Detect which cell encompasses the target text, then output its [X, Y] center coordinate. 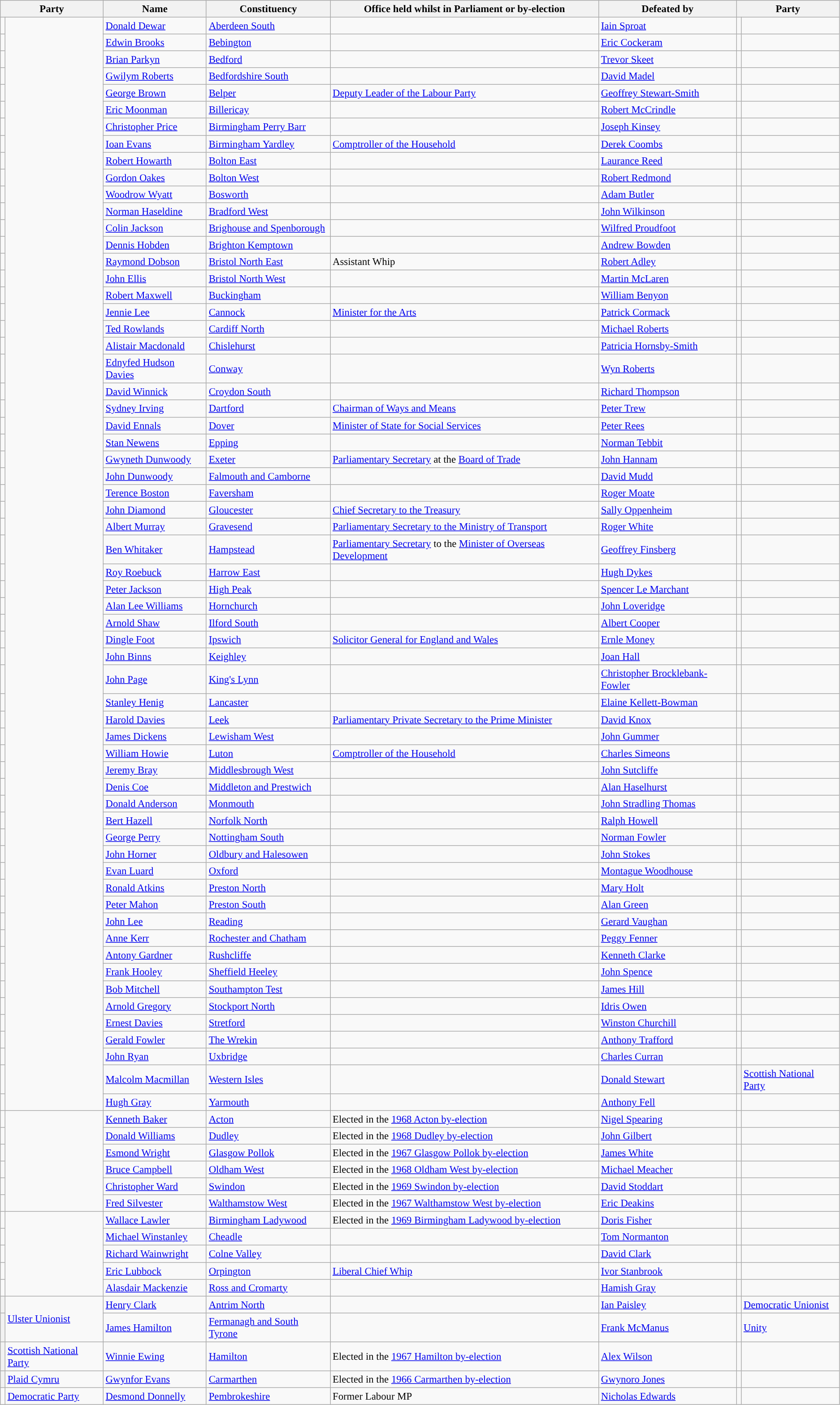
Parliamentary Secretary at the Board of Trade [464, 459]
High Peak [268, 590]
Elected in the 1969 Birmingham Ladywood by-election [464, 1220]
Doris Fisher [667, 1220]
Winston Churchill [667, 1023]
Terence Boston [155, 493]
Peter Rees [667, 425]
Elected in the 1967 Walthamstow West by-election [464, 1203]
Robert Adley [667, 262]
Peter Mahon [155, 905]
Hamilton [268, 1357]
Albert Cooper [667, 623]
Dennis Hobden [155, 245]
Sally Oppenheim [667, 510]
Parliamentary Secretary to the Ministry of Transport [464, 527]
Desmond Donnelly [155, 1396]
Bristol North East [268, 262]
Harold Davies [155, 720]
John Spence [667, 972]
Chief Secretary to the Treasury [464, 510]
Conway [268, 369]
Richard Thompson [667, 392]
Spencer Le Marchant [667, 590]
Frank McManus [667, 1327]
Lancaster [268, 702]
Gerald Fowler [155, 1040]
James Dickens [155, 736]
Antrim North [268, 1305]
Bruce Campbell [155, 1170]
Laurance Reed [667, 160]
Bebington [268, 43]
James White [667, 1153]
Western Isles [268, 1080]
Monmouth [268, 804]
Ben Whitaker [155, 550]
Norman Tebbit [667, 442]
John Ryan [155, 1057]
Uxbridge [268, 1057]
Donald Stewart [667, 1080]
Peter Trew [667, 409]
Alex Wilson [667, 1357]
John Dunwoody [155, 476]
Cardiff North [268, 329]
Constituency [268, 9]
Dudley [268, 1136]
Name [155, 9]
Malcolm Macmillan [155, 1080]
Ernest Davies [155, 1023]
James Hamilton [155, 1327]
Alan Lee Williams [155, 606]
Ross and Cromarty [268, 1288]
Gwilym Roberts [155, 76]
Hornchurch [268, 606]
Fermanagh and South Tyrone [268, 1327]
Elected in the 1967 Hamilton by-election [464, 1357]
Hamish Gray [667, 1288]
Richard Wainwright [155, 1254]
Joseph Kinsey [667, 127]
Keighley [268, 657]
The Wrekin [268, 1040]
Elaine Kellett-Bowman [667, 702]
Jeremy Bray [155, 770]
Carmarthen [268, 1379]
Roger White [667, 527]
Epping [268, 442]
Deputy Leader of the Labour Party [464, 93]
Denis Coe [155, 787]
Geoffrey Stewart-Smith [667, 93]
Assistant Whip [464, 262]
Gwyneth Dunwoody [155, 459]
William Howie [155, 753]
Norman Haseldine [155, 211]
Gwynoro Jones [667, 1379]
Bolton East [268, 160]
David Mudd [667, 476]
Oldham West [268, 1170]
Frank Hooley [155, 972]
Harrow East [268, 572]
Rushcliffe [268, 955]
Birmingham Ladywood [268, 1220]
Pembrokeshire [268, 1396]
David Stoddart [667, 1187]
Trevor Skeet [667, 60]
Eric Moonman [155, 110]
Croydon South [268, 392]
Hampstead [268, 550]
Bedford [268, 60]
Alan Haselhurst [667, 787]
Alan Green [667, 905]
John Diamond [155, 510]
Gravesend [268, 527]
Swindon [268, 1187]
Esmond Wright [155, 1153]
Ulster Unionist [54, 1319]
Preston North [268, 888]
Stan Newens [155, 442]
Kenneth Clarke [667, 955]
Plaid Cymru [54, 1379]
Dartford [268, 409]
Donald Anderson [155, 804]
Walthamstow West [268, 1203]
John Page [155, 680]
King's Lynn [268, 680]
Elected in the 1968 Oldham West by-election [464, 1170]
Parliamentary Private Secretary to the Prime Minister [464, 720]
Elected in the 1969 Swindon by-election [464, 1187]
Henry Clark [155, 1305]
Tom Normanton [667, 1237]
Andrew Bowden [667, 245]
Edwin Brooks [155, 43]
Falmouth and Camborne [268, 476]
Billericay [268, 110]
Ian Paisley [667, 1305]
John Ellis [155, 278]
Donald Dewar [155, 26]
Roger Moate [667, 493]
Bob Mitchell [155, 989]
Parliamentary Secretary to the Minister of Overseas Development [464, 550]
Colne Valley [268, 1254]
John Wilkinson [667, 211]
Aberdeen South [268, 26]
Michael Meacher [667, 1170]
Stanley Henig [155, 702]
Patrick Cormack [667, 312]
Bedfordshire South [268, 76]
Former Labour MP [464, 1396]
Christopher Price [155, 127]
John Stokes [667, 854]
Christopher Ward [155, 1187]
John Stradling Thomas [667, 804]
David Madel [667, 76]
Chislehurst [268, 346]
Liberal Chief Whip [464, 1271]
Charles Simeons [667, 753]
Bradford West [268, 211]
David Knox [667, 720]
Winnie Ewing [155, 1357]
Glasgow Pollok [268, 1153]
Gordon Oakes [155, 178]
Bristol North West [268, 278]
Kenneth Baker [155, 1119]
Nigel Spearing [667, 1119]
Donald Williams [155, 1136]
Ronald Atkins [155, 888]
John Lee [155, 922]
Oldbury and Halesowen [268, 854]
Brian Parkyn [155, 60]
Birmingham Perry Barr [268, 127]
Hugh Dykes [667, 572]
John Gummer [667, 736]
David Winnick [155, 392]
Middleton and Prestwich [268, 787]
Ioan Evans [155, 144]
Acton [268, 1119]
Ralph Howell [667, 820]
Brighton Kemptown [268, 245]
Albert Murray [155, 527]
Ernle Money [667, 640]
Norfolk North [268, 820]
James Hill [667, 989]
Gwynfor Evans [155, 1379]
John Sutcliffe [667, 770]
Birmingham Yardley [268, 144]
Norman Fowler [667, 837]
Alistair Macdonald [155, 346]
Democratic Unionist [790, 1305]
Ednyfed Hudson Davies [155, 369]
Southampton Test [268, 989]
Oxford [268, 871]
Buckingham [268, 295]
Luton [268, 753]
Rochester and Chatham [268, 938]
Cheadle [268, 1237]
Evan Luard [155, 871]
Patricia Hornsby-Smith [667, 346]
David Clark [667, 1254]
Michael Winstanley [155, 1237]
Wilfred Proudfoot [667, 228]
Anthony Fell [667, 1102]
Democratic Party [54, 1396]
Colin Jackson [155, 228]
Wyn Roberts [667, 369]
Elected in the 1968 Acton by-election [464, 1119]
Arnold Gregory [155, 1006]
John Horner [155, 854]
Raymond Dobson [155, 262]
Exeter [268, 459]
Robert Maxwell [155, 295]
Ipswich [268, 640]
Chairman of Ways and Means [464, 409]
Dover [268, 425]
Montague Woodhouse [667, 871]
Ted Rowlands [155, 329]
Solicitor General for England and Wales [464, 640]
Minister of State for Social Services [464, 425]
Bert Hazell [155, 820]
Alasdair Mackenzie [155, 1288]
Robert McCrindle [667, 110]
John Loveridge [667, 606]
Anne Kerr [155, 938]
Preston South [268, 905]
Cannock [268, 312]
Adam Butler [667, 194]
Iain Sproat [667, 26]
Elected in the 1967 Glasgow Pollok by-election [464, 1153]
Gerard Vaughan [667, 922]
Orpington [268, 1271]
John Binns [155, 657]
Sydney Irving [155, 409]
Minister for the Arts [464, 312]
Gloucester [268, 510]
Elected in the 1966 Carmarthen by-election [464, 1379]
Reading [268, 922]
Bosworth [268, 194]
Eric Lubbock [155, 1271]
Faversham [268, 493]
Stockport North [268, 1006]
George Perry [155, 837]
William Benyon [667, 295]
Brighouse and Spenborough [268, 228]
John Hannam [667, 459]
Christopher Brocklebank-Fowler [667, 680]
Idris Owen [667, 1006]
Middlesbrough West [268, 770]
Nicholas Edwards [667, 1396]
Roy Roebuck [155, 572]
Derek Coombs [667, 144]
Stretford [268, 1023]
Lewisham West [268, 736]
George Brown [155, 93]
Robert Howarth [155, 160]
Martin McLaren [667, 278]
Mary Holt [667, 888]
Office held whilst in Parliament or by-election [464, 9]
Leek [268, 720]
Sheffield Heeley [268, 972]
Yarmouth [268, 1102]
Wallace Lawler [155, 1220]
David Ennals [155, 425]
Defeated by [667, 9]
Elected in the 1968 Dudley by-election [464, 1136]
Hugh Gray [155, 1102]
Woodrow Wyatt [155, 194]
Robert Redmond [667, 178]
Bolton West [268, 178]
Anthony Trafford [667, 1040]
Ivor Stanbrook [667, 1271]
Antony Gardner [155, 955]
Peggy Fenner [667, 938]
Ilford South [268, 623]
Joan Hall [667, 657]
Michael Roberts [667, 329]
Charles Curran [667, 1057]
Peter Jackson [155, 590]
Arnold Shaw [155, 623]
Nottingham South [268, 837]
Fred Silvester [155, 1203]
Eric Cockeram [667, 43]
Geoffrey Finsberg [667, 550]
Jennie Lee [155, 312]
Unity [790, 1327]
Eric Deakins [667, 1203]
John Gilbert [667, 1136]
Belper [268, 93]
Dingle Foot [155, 640]
